Detect which cell encompasses the target text, then output its (X, Y) center coordinate. 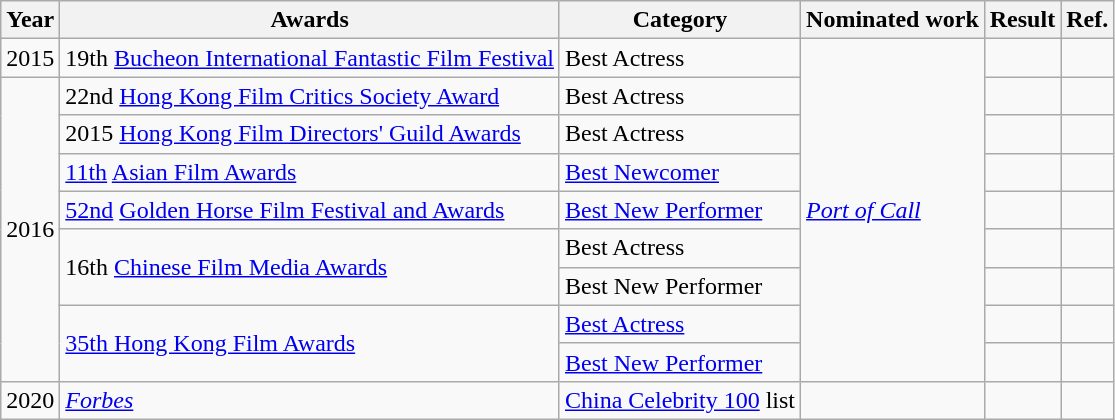
19th Bucheon International Fantastic Film Festival (310, 58)
Awards (310, 20)
China Celebrity 100 list (680, 400)
22nd Hong Kong Film Critics Society Award (310, 96)
Nominated work (893, 20)
52nd Golden Horse Film Festival and Awards (310, 210)
2015 (30, 58)
Result (1022, 20)
2016 (30, 229)
Forbes (310, 400)
2020 (30, 400)
35th Hong Kong Film Awards (310, 343)
Category (680, 20)
11th Asian Film Awards (310, 172)
Best Newcomer (680, 172)
16th Chinese Film Media Awards (310, 267)
Port of Call (893, 210)
Ref. (1088, 20)
2015 Hong Kong Film Directors' Guild Awards (310, 134)
Year (30, 20)
